Detect which cell encompasses the target text, then output its (x, y) center coordinate. 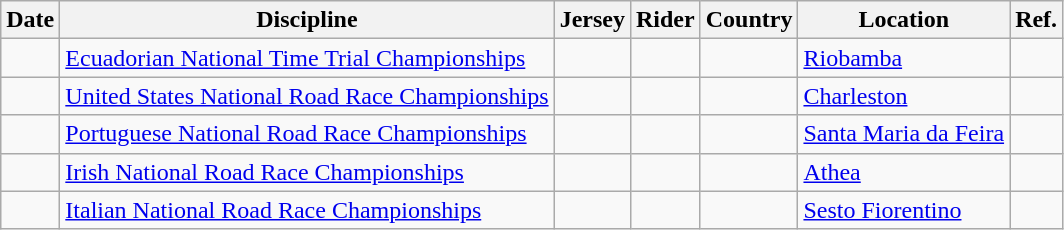
United States National Road Race Championships (307, 96)
Country (749, 20)
Ref. (1036, 20)
Riobamba (904, 58)
Ecuadorian National Time Trial Championships (307, 58)
Rider (665, 20)
Date (30, 20)
Charleston (904, 96)
Portuguese National Road Race Championships (307, 134)
Italian National Road Race Championships (307, 210)
Location (904, 20)
Irish National Road Race Championships (307, 172)
Sesto Fiorentino (904, 210)
Jersey (592, 20)
Santa Maria da Feira (904, 134)
Discipline (307, 20)
Athea (904, 172)
